Pinpoint the cell where the given text exists, returning its (x, y) midpoint coordinate. 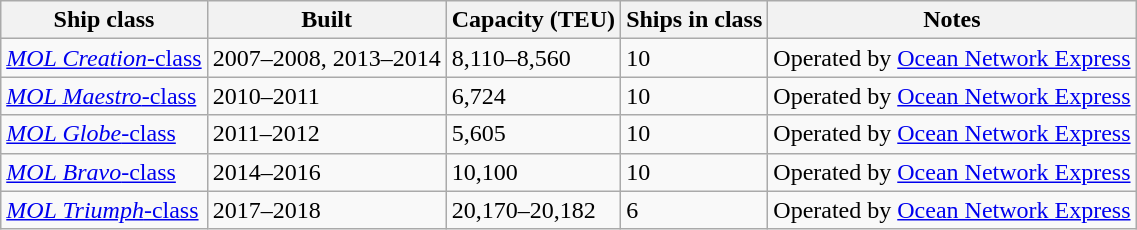
MOL Bravo-class (104, 172)
6 (694, 210)
Built (326, 20)
MOL Triumph-class (104, 210)
2014–2016 (326, 172)
5,605 (533, 134)
2017–2018 (326, 210)
6,724 (533, 96)
20,170–20,182 (533, 210)
Ships in class (694, 20)
Capacity (TEU) (533, 20)
MOL Maestro-class (104, 96)
8,110–8,560 (533, 58)
2011–2012 (326, 134)
Ship class (104, 20)
MOL Creation-class (104, 58)
Notes (952, 20)
MOL Globe-class (104, 134)
2010–2011 (326, 96)
10,100 (533, 172)
2007–2008, 2013–2014 (326, 58)
